Determine the [x, y] coordinate at the center of the cell enclosing the given text.  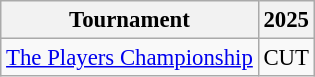
CUT [286, 58]
Tournament [130, 20]
The Players Championship [130, 58]
2025 [286, 20]
